Find where the given text appears and provide that cell's center as [X, Y] coordinate. 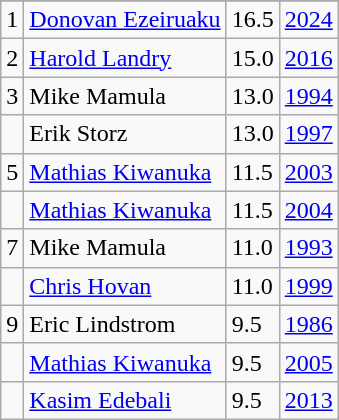
16.5 [252, 20]
2005 [308, 362]
2024 [308, 20]
15.0 [252, 58]
5 [12, 172]
2013 [308, 400]
Harold Landry [125, 58]
1999 [308, 286]
1986 [308, 324]
Kasim Edebali [125, 400]
Eric Lindstrom [125, 324]
2004 [308, 210]
1 [12, 20]
Donovan Ezeiruaku [125, 20]
Erik Storz [125, 134]
9 [12, 324]
2 [12, 58]
7 [12, 248]
1994 [308, 96]
2016 [308, 58]
3 [12, 96]
1993 [308, 248]
Chris Hovan [125, 286]
1997 [308, 134]
2003 [308, 172]
